Search for the cell housing the specified text and yield its (x, y) center coordinate. 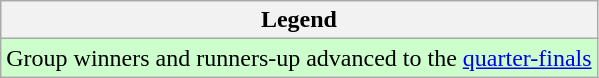
Legend (299, 20)
Group winners and runners-up advanced to the quarter-finals (299, 58)
